Capture the cell that displays the provided text and extract its [x, y] central coordinate. 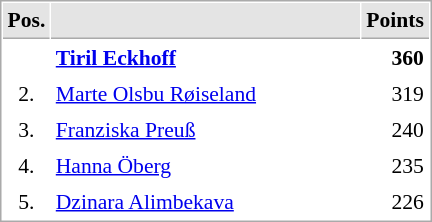
3. [26, 129]
240 [396, 129]
4. [26, 165]
Tiril Eckhoff [206, 57]
Points [396, 21]
2. [26, 93]
319 [396, 93]
Dzinara Alimbekava [206, 201]
Marte Olsbu Røiseland [206, 93]
Pos. [26, 21]
5. [26, 201]
Hanna Öberg [206, 165]
360 [396, 57]
Franziska Preuß [206, 129]
235 [396, 165]
226 [396, 201]
